Search for the cell housing the specified text and yield its (x, y) center coordinate. 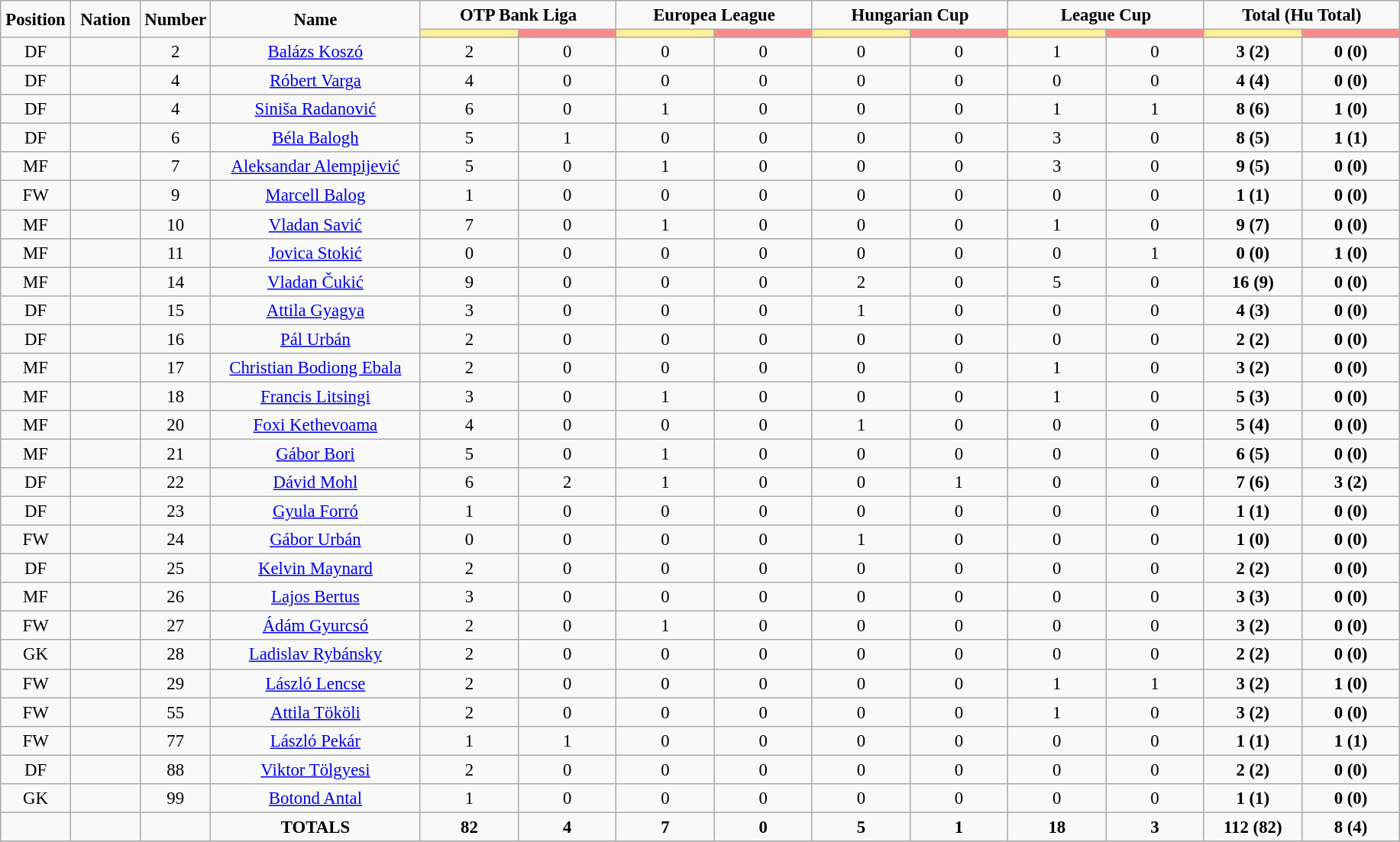
Gábor Bori (316, 453)
Francis Litsingi (316, 396)
Dávid Mohl (316, 482)
8 (4) (1350, 827)
112 (82) (1253, 827)
Róbert Varga (316, 81)
Aleksandar Alempijević (316, 167)
Name (316, 19)
9 (5) (1253, 167)
OTP Bank Liga (518, 15)
Lajos Bertus (316, 597)
8 (6) (1253, 109)
21 (176, 453)
99 (176, 798)
14 (176, 282)
27 (176, 626)
TOTALS (316, 827)
Position (36, 19)
26 (176, 597)
Balázs Koszó (316, 52)
Europea League (714, 15)
Vladan Savić (316, 224)
16 (9) (1253, 282)
Botond Antal (316, 798)
Viktor Tölgyesi (316, 769)
Siniša Radanović (316, 109)
23 (176, 511)
Ádám Gyurcsó (316, 626)
5 (4) (1253, 425)
Gábor Urbán (316, 540)
55 (176, 712)
8 (5) (1253, 138)
4 (3) (1253, 310)
16 (176, 339)
Total (Hu Total) (1301, 15)
11 (176, 253)
Number (176, 19)
17 (176, 368)
Foxi Kethevoama (316, 425)
15 (176, 310)
Christian Bodiong Ebala (316, 368)
22 (176, 482)
Jovica Stokić (316, 253)
25 (176, 569)
League Cup (1106, 15)
3 (3) (1253, 597)
28 (176, 655)
7 (6) (1253, 482)
Ladislav Rybánsky (316, 655)
Hungarian Cup (910, 15)
Attila Tököli (316, 712)
10 (176, 224)
Vladan Čukić (316, 282)
Nation (105, 19)
9 (7) (1253, 224)
Gyula Forró (316, 511)
László Pekár (316, 740)
6 (5) (1253, 453)
Kelvin Maynard (316, 569)
29 (176, 683)
77 (176, 740)
Marcell Balog (316, 195)
Pál Urbán (316, 339)
Béla Balogh (316, 138)
82 (469, 827)
20 (176, 425)
5 (3) (1253, 396)
4 (4) (1253, 81)
88 (176, 769)
László Lencse (316, 683)
Attila Gyagya (316, 310)
24 (176, 540)
